Return [X, Y] of the center of cell containing provided text 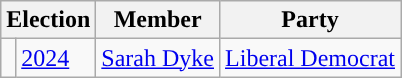
Member [158, 20]
Election [48, 20]
2024 [56, 58]
Sarah Dyke [158, 58]
Party [310, 20]
Liberal Democrat [310, 58]
